Find where the given text appears and provide that cell's center as (x, y) coordinate. 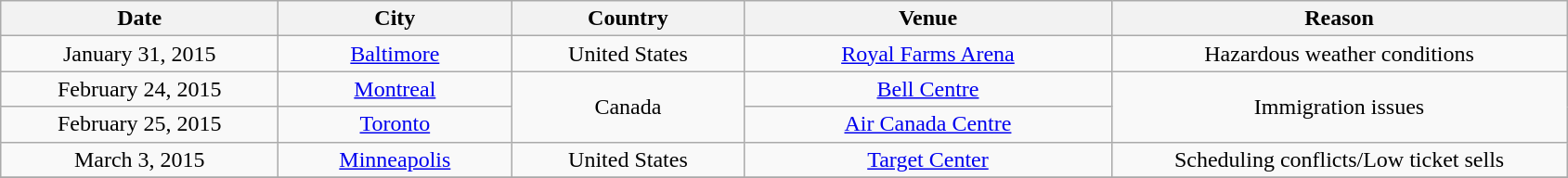
January 31, 2015 (139, 54)
Scheduling conflicts/Low ticket sells (1339, 159)
Target Center (928, 159)
Toronto (395, 124)
Air Canada Centre (928, 124)
Royal Farms Arena (928, 54)
Reason (1339, 19)
Canada (628, 107)
Immigration issues (1339, 107)
Bell Centre (928, 89)
Montreal (395, 89)
Baltimore (395, 54)
Country (628, 19)
Venue (928, 19)
City (395, 19)
February 24, 2015 (139, 89)
Minneapolis (395, 159)
Date (139, 19)
February 25, 2015 (139, 124)
March 3, 2015 (139, 159)
Hazardous weather conditions (1339, 54)
